Determine the (x, y) coordinate at the center of the cell enclosing the given text.  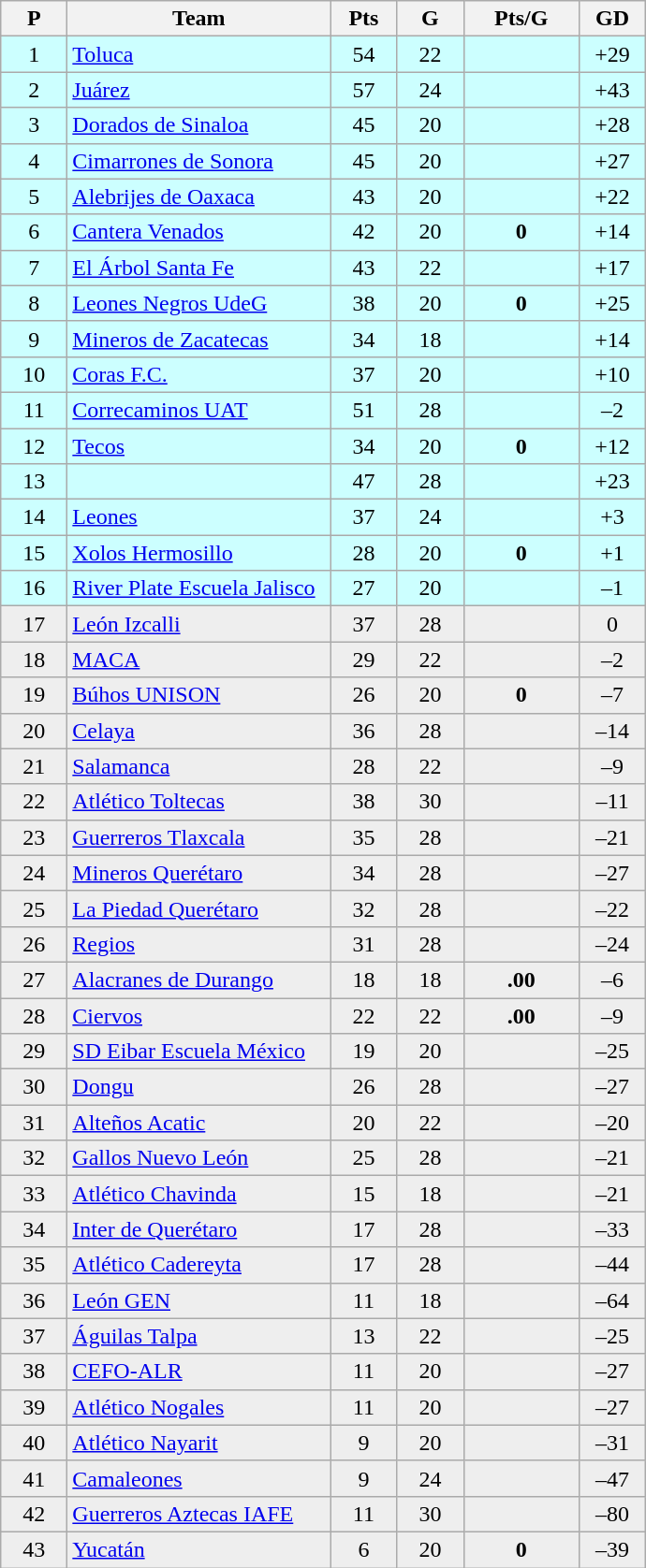
Atlético Toltecas (198, 802)
Team (198, 19)
+10 (612, 374)
Atlético Nogales (198, 1407)
–1 (612, 588)
P (34, 19)
Guerreros Aztecas IAFE (198, 1514)
+3 (612, 517)
Guerreros Tlaxcala (198, 837)
39 (34, 1407)
La Piedad Querétaro (198, 908)
Leones Negros UdeG (198, 303)
+29 (612, 54)
–47 (612, 1478)
+28 (612, 125)
Atlético Chavinda (198, 1194)
Juárez (198, 90)
14 (34, 517)
Cantera Venados (198, 232)
+23 (612, 482)
–80 (612, 1514)
Mineros de Zacatecas (198, 339)
Dorados de Sinaloa (198, 125)
4 (34, 161)
–33 (612, 1229)
Toluca (198, 54)
El Árbol Santa Fe (198, 268)
40 (34, 1443)
23 (34, 837)
+17 (612, 268)
7 (34, 268)
Celaya (198, 731)
Atlético Nayarit (198, 1443)
Búhos UNISON (198, 695)
–6 (612, 980)
León Izcalli (198, 624)
Tecos (198, 446)
–44 (612, 1265)
Dongu (198, 1087)
–20 (612, 1123)
–22 (612, 908)
41 (34, 1478)
CEFO-ALR (198, 1372)
–24 (612, 944)
Yucatán (198, 1549)
Alteños Acatic (198, 1123)
Correcaminos UAT (198, 410)
12 (34, 446)
1 (34, 54)
+1 (612, 553)
57 (363, 90)
Salamanca (198, 766)
Regios (198, 944)
G (431, 19)
Xolos Hermosillo (198, 553)
51 (363, 410)
3 (34, 125)
2 (34, 90)
21 (34, 766)
+43 (612, 90)
GD (612, 19)
Cimarrones de Sonora (198, 161)
Atlético Cadereyta (198, 1265)
5 (34, 196)
–64 (612, 1300)
MACA (198, 660)
54 (363, 54)
Mineros Querétaro (198, 873)
Camaleones (198, 1478)
Coras F.C. (198, 374)
Águilas Talpa (198, 1336)
–11 (612, 802)
Gallos Nuevo León (198, 1158)
–7 (612, 695)
Leones (198, 517)
–14 (612, 731)
33 (34, 1194)
Inter de Querétaro (198, 1229)
Pts/G (521, 19)
León GEN (198, 1300)
Ciervos (198, 1015)
+25 (612, 303)
River Plate Escuela Jalisco (198, 588)
+12 (612, 446)
–31 (612, 1443)
+22 (612, 196)
Alacranes de Durango (198, 980)
–39 (612, 1549)
+27 (612, 161)
Alebrijes de Oaxaca (198, 196)
16 (34, 588)
10 (34, 374)
SD Eibar Escuela México (198, 1052)
47 (363, 482)
8 (34, 303)
Pts (363, 19)
